Extract the (X, Y) coordinate from the center of the cell holding the provided text.  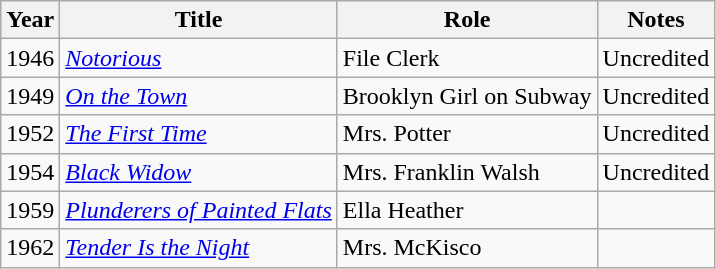
Notes (656, 20)
On the Town (198, 96)
Mrs. Potter (467, 134)
Ella Heather (467, 210)
Brooklyn Girl on Subway (467, 96)
Mrs. Franklin Walsh (467, 172)
Tender Is the Night (198, 248)
The First Time (198, 134)
File Clerk (467, 58)
1959 (30, 210)
1954 (30, 172)
Black Widow (198, 172)
1952 (30, 134)
Title (198, 20)
Plunderers of Painted Flats (198, 210)
Role (467, 20)
1949 (30, 96)
Year (30, 20)
Mrs. McKisco (467, 248)
Notorious (198, 58)
1962 (30, 248)
1946 (30, 58)
